Pinpoint the cell where the given text exists, returning its [x, y] midpoint coordinate. 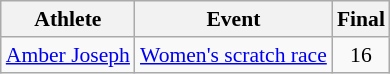
Amber Joseph [68, 55]
Athlete [68, 19]
Women's scratch race [234, 55]
Event [234, 19]
16 [361, 55]
Final [361, 19]
